For the text-containing cell, return its midpoint in (X, Y) coordinate format. 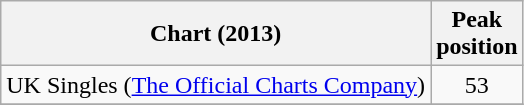
Peakposition (477, 34)
53 (477, 85)
UK Singles (The Official Charts Company) (216, 85)
Chart (2013) (216, 34)
